Pinpoint the cell where the given text exists, returning its [X, Y] midpoint coordinate. 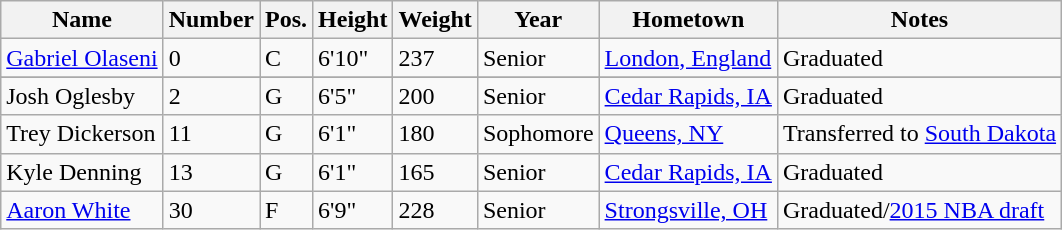
13 [211, 172]
6'5" [353, 96]
Graduated/2015 NBA draft [919, 210]
Kyle Denning [82, 172]
30 [211, 210]
2 [211, 96]
Year [538, 20]
Aaron White [82, 210]
London, England [688, 58]
Weight [435, 20]
165 [435, 172]
Notes [919, 20]
Strongsville, OH [688, 210]
0 [211, 58]
180 [435, 134]
Hometown [688, 20]
C [286, 58]
Number [211, 20]
Queens, NY [688, 134]
Trey Dickerson [82, 134]
Transferred to South Dakota [919, 134]
Gabriel Olaseni [82, 58]
Josh Oglesby [82, 96]
6'10" [353, 58]
228 [435, 210]
11 [211, 134]
Height [353, 20]
Pos. [286, 20]
Sophomore [538, 134]
200 [435, 96]
6'9" [353, 210]
F [286, 210]
Name [82, 20]
237 [435, 58]
